From the cell containing the given text, extract its center point as [x, y] coordinate. 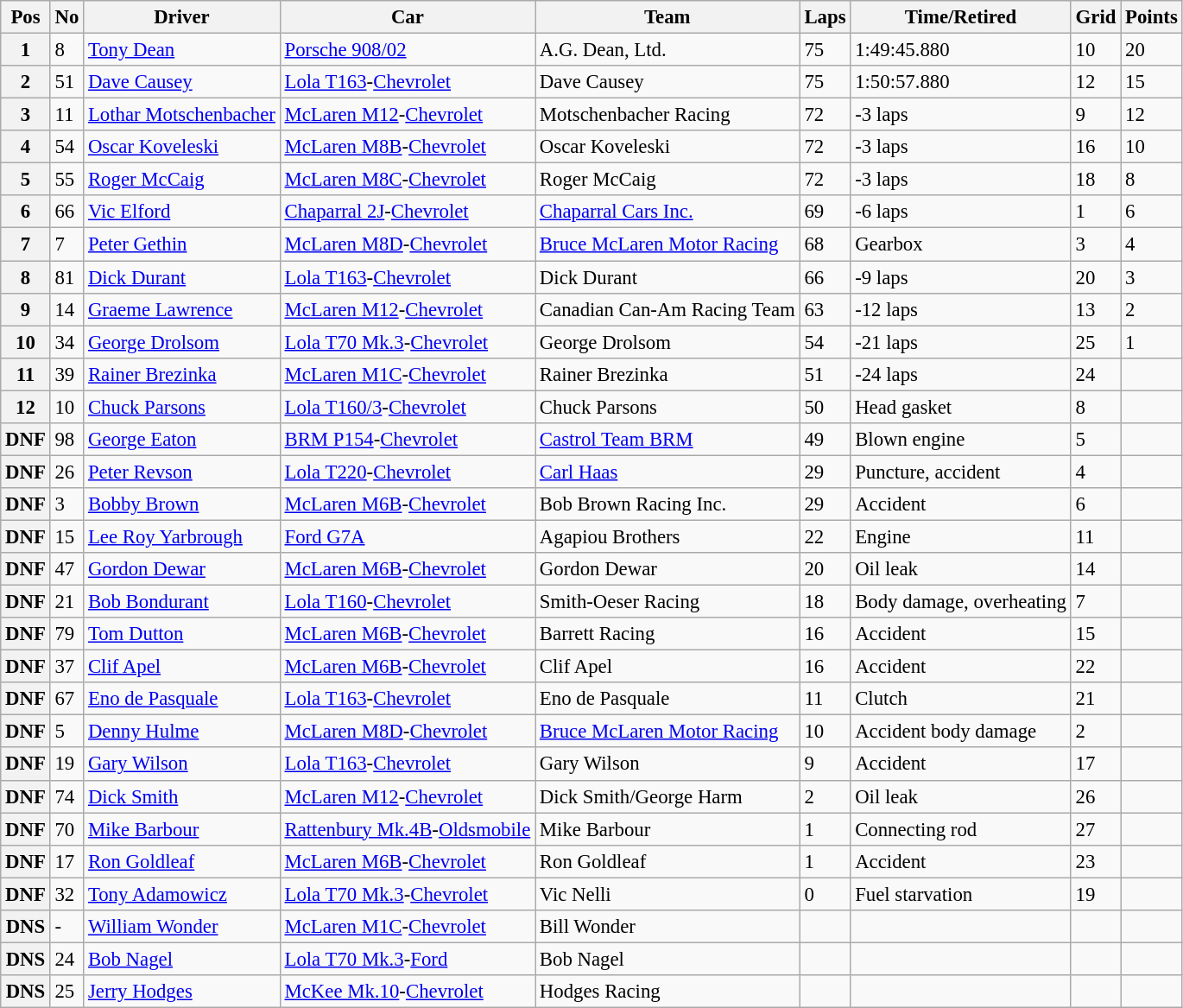
79 [66, 634]
Motschenbacher Racing [668, 115]
Puncture, accident [960, 472]
-12 laps [960, 309]
Accident body damage [960, 732]
Team [668, 17]
Tom Dutton [182, 634]
Time/Retired [960, 17]
Lee Roy Yarbrough [182, 536]
Points [1152, 17]
Bill Wonder [668, 927]
-6 laps [960, 212]
0 [826, 894]
No [66, 17]
68 [826, 244]
32 [66, 894]
Graeme Lawrence [182, 309]
Driver [182, 17]
-9 laps [960, 277]
Carl Haas [668, 472]
Tony Adamowicz [182, 894]
- [66, 927]
Porsche 908/02 [408, 50]
Denny Hulme [182, 732]
Agapiou Brothers [668, 536]
47 [66, 569]
Engine [960, 536]
23 [1095, 861]
69 [826, 212]
34 [66, 342]
Lola T160-Chevrolet [408, 602]
39 [66, 374]
Car [408, 17]
William Wonder [182, 927]
Dick Smith/George Harm [668, 796]
Rattenbury Mk.4B-Oldsmobile [408, 829]
74 [66, 796]
Laps [826, 17]
49 [826, 440]
Clutch [960, 699]
Body damage, overheating [960, 602]
Canadian Can-Am Racing Team [668, 309]
McLaren M8B-Chevrolet [408, 147]
-24 laps [960, 374]
Castrol Team BRM [668, 440]
1:50:57.880 [960, 82]
Pos [26, 17]
McLaren M8C-Chevrolet [408, 180]
BRM P154-Chevrolet [408, 440]
A.G. Dean, Ltd. [668, 50]
Jerry Hodges [182, 992]
1:49:45.880 [960, 50]
Head gasket [960, 407]
27 [1095, 829]
50 [826, 407]
Lola T220-Chevrolet [408, 472]
Peter Gethin [182, 244]
Dick Smith [182, 796]
Fuel starvation [960, 894]
Lola T160/3-Chevrolet [408, 407]
70 [66, 829]
Lola T70 Mk.3-Ford [408, 959]
81 [66, 277]
Barrett Racing [668, 634]
Blown engine [960, 440]
Chaparral 2J-Chevrolet [408, 212]
13 [1095, 309]
George Eaton [182, 440]
Grid [1095, 17]
-21 laps [960, 342]
Bobby Brown [182, 504]
Vic Nelli [668, 894]
Tony Dean [182, 50]
McKee Mk.10-Chevrolet [408, 992]
63 [826, 309]
37 [66, 667]
98 [66, 440]
67 [66, 699]
Peter Revson [182, 472]
Lothar Motschenbacher [182, 115]
Hodges Racing [668, 992]
Gearbox [960, 244]
Bob Bondurant [182, 602]
55 [66, 180]
Vic Elford [182, 212]
Ford G7A [408, 536]
Chaparral Cars Inc. [668, 212]
Connecting rod [960, 829]
Bob Brown Racing Inc. [668, 504]
Smith-Oeser Racing [668, 602]
